Find where the given text appears and provide that cell's center as (X, Y) coordinate. 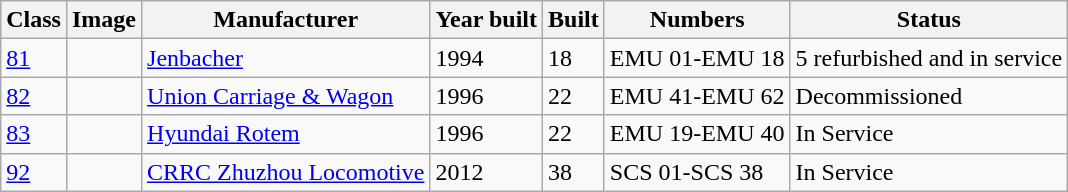
Class (34, 20)
Status (929, 20)
2012 (486, 172)
Hyundai Rotem (286, 134)
EMU 01-EMU 18 (697, 58)
92 (34, 172)
Jenbacher (286, 58)
18 (574, 58)
1994 (486, 58)
Year built (486, 20)
5 refurbished and in service (929, 58)
38 (574, 172)
82 (34, 96)
Manufacturer (286, 20)
EMU 41-EMU 62 (697, 96)
Built (574, 20)
Union Carriage & Wagon (286, 96)
Decommissioned (929, 96)
EMU 19-EMU 40 (697, 134)
SCS 01-SCS 38 (697, 172)
81 (34, 58)
Numbers (697, 20)
83 (34, 134)
Image (104, 20)
CRRC Zhuzhou Locomotive (286, 172)
